From the cell containing the given text, extract its center point as [x, y] coordinate. 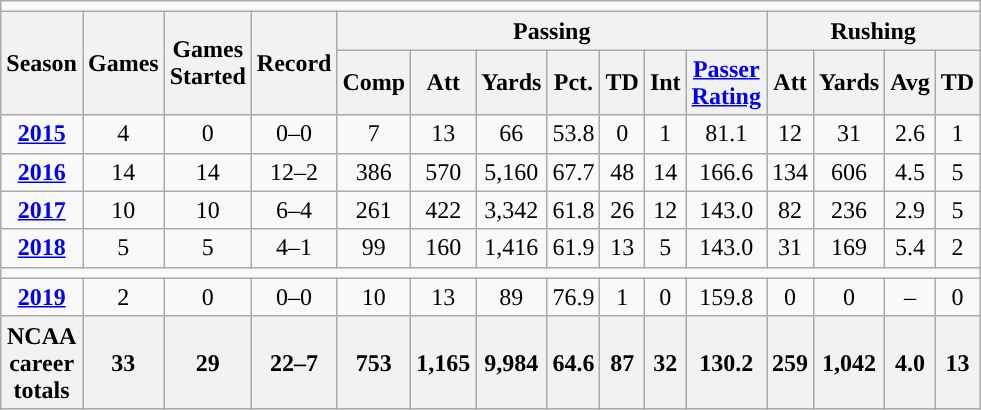
4.5 [910, 172]
2017 [42, 210]
81.1 [726, 134]
Games [123, 64]
166.6 [726, 172]
53.8 [574, 134]
32 [665, 362]
– [910, 297]
753 [374, 362]
169 [850, 248]
236 [850, 210]
2018 [42, 248]
Int [665, 82]
160 [444, 248]
570 [444, 172]
Record [294, 64]
386 [374, 172]
422 [444, 210]
606 [850, 172]
NCAA career totals [42, 362]
61.8 [574, 210]
Comp [374, 82]
5.4 [910, 248]
2.6 [910, 134]
48 [622, 172]
9,984 [512, 362]
66 [512, 134]
67.7 [574, 172]
2015 [42, 134]
7 [374, 134]
2019 [42, 297]
29 [208, 362]
1,042 [850, 362]
64.6 [574, 362]
Avg [910, 82]
89 [512, 297]
4–1 [294, 248]
Season [42, 64]
99 [374, 248]
3,342 [512, 210]
134 [790, 172]
4 [123, 134]
GamesStarted [208, 64]
2016 [42, 172]
76.9 [574, 297]
33 [123, 362]
130.2 [726, 362]
12–2 [294, 172]
22–7 [294, 362]
26 [622, 210]
5,160 [512, 172]
4.0 [910, 362]
Rushing [872, 31]
Passer Rating [726, 82]
Pct. [574, 82]
2.9 [910, 210]
Passing [552, 31]
159.8 [726, 297]
1,165 [444, 362]
61.9 [574, 248]
259 [790, 362]
1,416 [512, 248]
261 [374, 210]
82 [790, 210]
6–4 [294, 210]
87 [622, 362]
